Search for the cell housing the specified text and yield its [x, y] center coordinate. 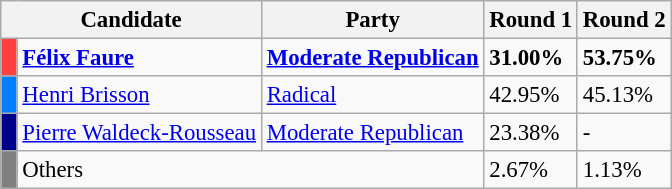
23.38% [531, 133]
Radical [372, 95]
31.00% [531, 58]
45.13% [624, 95]
42.95% [531, 95]
Henri Brisson [139, 95]
Round 1 [531, 20]
2.67% [531, 170]
Félix Faure [139, 58]
53.75% [624, 58]
Party [372, 20]
1.13% [624, 170]
Pierre Waldeck-Rousseau [139, 133]
Others [250, 170]
Candidate [132, 20]
- [624, 133]
Round 2 [624, 20]
